Detect which cell encompasses the target text, then output its (x, y) center coordinate. 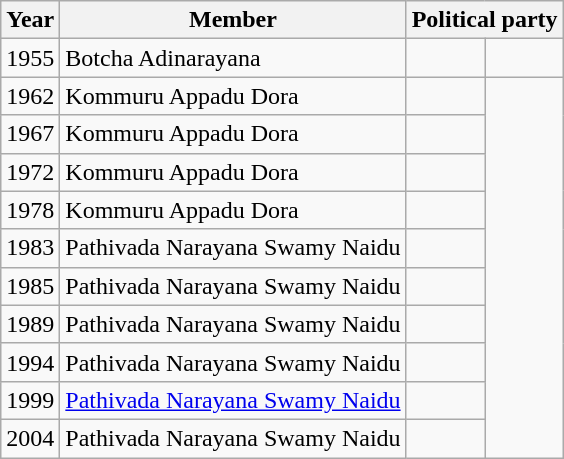
1972 (30, 172)
1967 (30, 134)
2004 (30, 438)
1999 (30, 400)
1989 (30, 324)
Year (30, 20)
Member (233, 20)
1978 (30, 210)
1985 (30, 286)
Botcha Adinarayana (233, 58)
Political party (484, 20)
1962 (30, 96)
1955 (30, 58)
1994 (30, 362)
1983 (30, 248)
